Identify which cell holds the provided text, then report its (x, y) central coordinate. 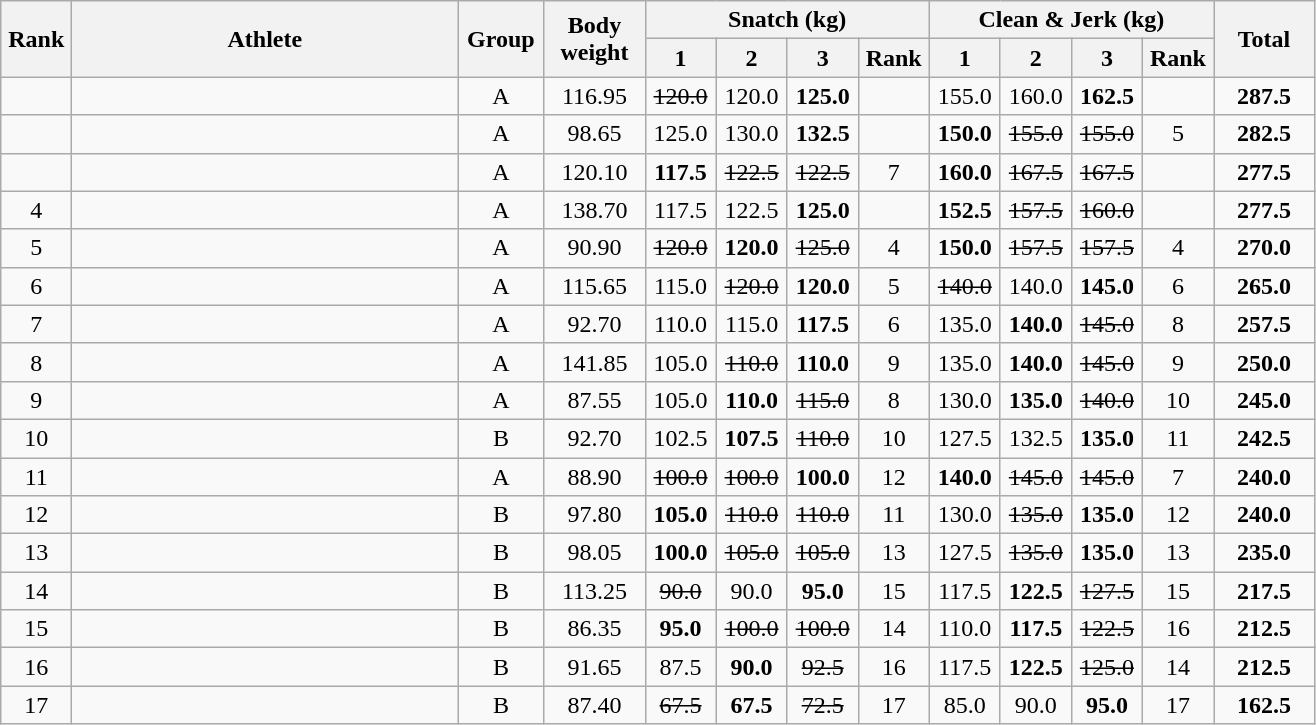
265.0 (1264, 286)
250.0 (1264, 362)
87.40 (594, 705)
97.80 (594, 515)
107.5 (752, 438)
87.5 (680, 667)
141.85 (594, 362)
245.0 (1264, 400)
98.65 (594, 134)
102.5 (680, 438)
98.05 (594, 553)
113.25 (594, 591)
85.0 (964, 705)
217.5 (1264, 591)
270.0 (1264, 248)
91.65 (594, 667)
92.5 (822, 667)
257.5 (1264, 324)
287.5 (1264, 96)
Group (501, 39)
86.35 (594, 629)
138.70 (594, 210)
Body weight (594, 39)
120.10 (594, 172)
Total (1264, 39)
Snatch (kg) (787, 20)
Clean & Jerk (kg) (1071, 20)
235.0 (1264, 553)
88.90 (594, 477)
87.55 (594, 400)
152.5 (964, 210)
242.5 (1264, 438)
Athlete (265, 39)
116.95 (594, 96)
72.5 (822, 705)
90.90 (594, 248)
282.5 (1264, 134)
115.65 (594, 286)
